Capture the cell that displays the provided text and extract its (X, Y) central coordinate. 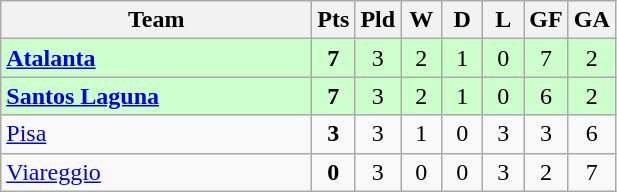
Pisa (156, 134)
Santos Laguna (156, 96)
Atalanta (156, 58)
L (504, 20)
W (422, 20)
Pld (378, 20)
Viareggio (156, 172)
Team (156, 20)
D (462, 20)
Pts (334, 20)
GF (546, 20)
GA (592, 20)
